For the text-containing cell, return its midpoint in [x, y] coordinate format. 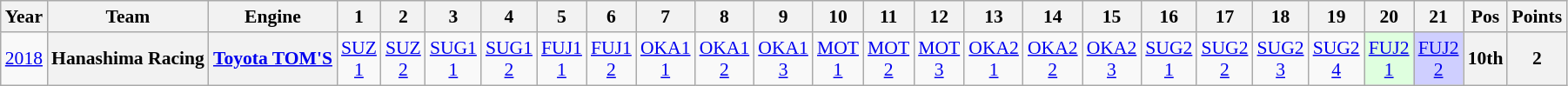
15 [1112, 17]
Year [24, 17]
19 [1337, 17]
Team [128, 17]
FUJ21 [1389, 59]
SUZ2 [404, 59]
9 [783, 17]
SUG22 [1224, 59]
Hanashima Racing [128, 59]
4 [509, 17]
17 [1224, 17]
Pos [1486, 17]
SUG23 [1281, 59]
FUJ11 [562, 59]
2018 [24, 59]
SUG12 [509, 59]
OKA13 [783, 59]
16 [1169, 17]
8 [725, 17]
11 [888, 17]
10 [838, 17]
5 [562, 17]
10th [1486, 59]
Toyota TOM'S [273, 59]
20 [1389, 17]
12 [939, 17]
6 [611, 17]
MOT2 [888, 59]
SUG21 [1169, 59]
14 [1053, 17]
OKA22 [1053, 59]
13 [994, 17]
Engine [273, 17]
OKA21 [994, 59]
OKA12 [725, 59]
OKA11 [666, 59]
3 [453, 17]
OKA23 [1112, 59]
SUZ1 [358, 59]
MOT1 [838, 59]
7 [666, 17]
SUG24 [1337, 59]
FUJ12 [611, 59]
Points [1537, 17]
18 [1281, 17]
1 [358, 17]
SUG11 [453, 59]
MOT3 [939, 59]
21 [1439, 17]
FUJ22 [1439, 59]
